From the cell containing the given text, extract its center point as (X, Y) coordinate. 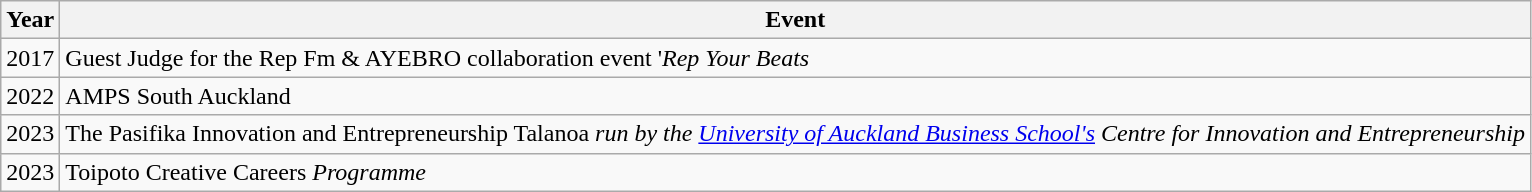
Year (30, 20)
2017 (30, 58)
Guest Judge for the Rep Fm & AYEBRO collaboration event 'Rep Your Beats (796, 58)
AMPS South Auckland (796, 96)
2022 (30, 96)
Event (796, 20)
Toipoto Creative Careers Programme (796, 172)
The Pasifika Innovation and Entrepreneurship Talanoa run by the University of Auckland Business School's Centre for Innovation and Entrepreneurship (796, 134)
